Extract the [X, Y] coordinate from the center of the cell holding the provided text.  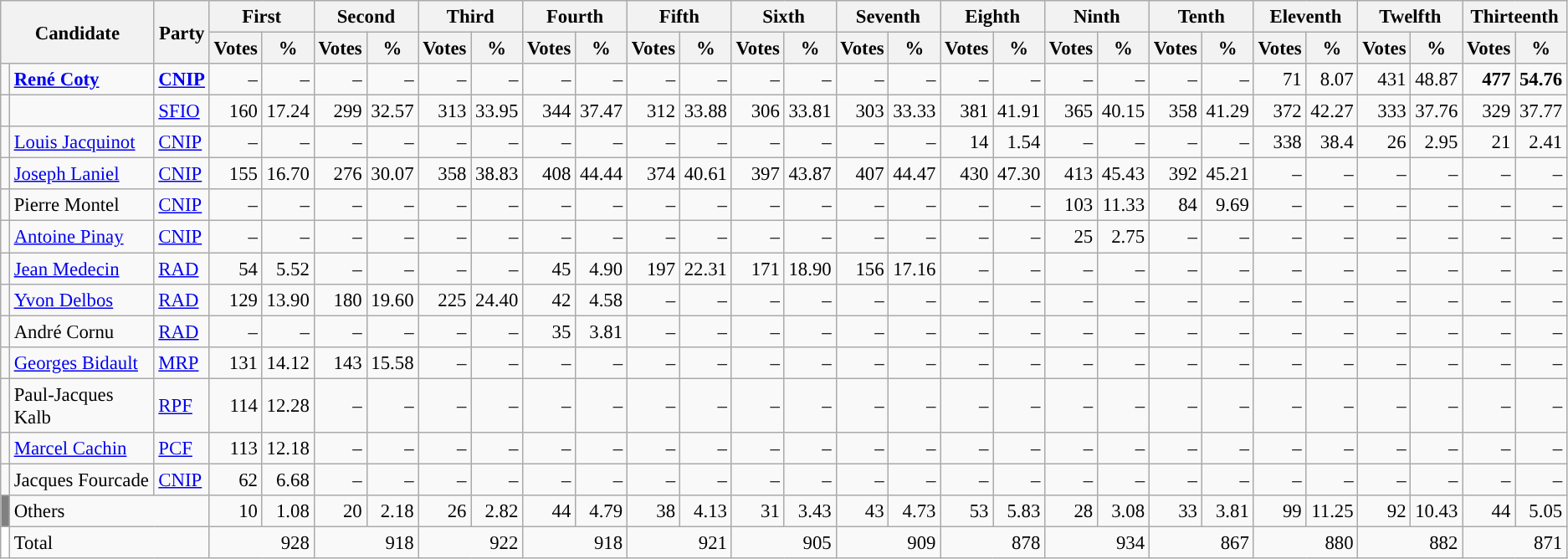
Ninth [1098, 17]
20 [340, 511]
Georges Bidault [82, 362]
3.43 [810, 511]
3.08 [1123, 511]
276 [340, 174]
43.87 [810, 174]
Others [109, 511]
878 [992, 542]
15.58 [392, 362]
344 [549, 111]
48.87 [1437, 79]
René Coty [82, 79]
Marcel Cachin [82, 449]
5.83 [1019, 511]
Fifth [679, 17]
Twelfth [1411, 17]
407 [862, 174]
928 [261, 542]
113 [236, 449]
477 [1489, 79]
329 [1489, 111]
Candidate [77, 32]
338 [1280, 142]
45.21 [1227, 174]
306 [758, 111]
43 [862, 511]
41.29 [1227, 111]
38.4 [1332, 142]
47.30 [1019, 174]
13.90 [288, 300]
408 [549, 174]
430 [967, 174]
45.43 [1123, 174]
Jacques Fourcade [82, 480]
22.31 [705, 269]
4.90 [602, 269]
Antoine Pinay [82, 237]
867 [1202, 542]
180 [340, 300]
Sixth [783, 17]
Fourth [576, 17]
365 [1071, 111]
44.44 [602, 174]
103 [1071, 205]
10.43 [1437, 511]
8.07 [1332, 79]
4.73 [915, 511]
33.81 [810, 111]
921 [679, 542]
19.60 [392, 300]
38 [653, 511]
Eighth [992, 17]
4.79 [602, 511]
Seventh [889, 17]
905 [783, 542]
Thirteenth [1514, 17]
71 [1280, 79]
Yvon Delbos [82, 300]
871 [1514, 542]
413 [1071, 174]
16.70 [288, 174]
44.47 [915, 174]
Eleventh [1305, 17]
Tenth [1202, 17]
2.18 [392, 511]
5.05 [1541, 511]
SFIO [182, 111]
Second [366, 17]
225 [445, 300]
143 [340, 362]
37.76 [1437, 111]
53 [967, 511]
934 [1098, 542]
155 [236, 174]
14 [967, 142]
17.24 [288, 111]
32.57 [392, 111]
17.16 [915, 269]
372 [1280, 111]
30.07 [392, 174]
431 [1384, 79]
21 [1489, 142]
4.13 [705, 511]
33.33 [915, 111]
14.12 [288, 362]
5.52 [288, 269]
156 [862, 269]
38.83 [497, 174]
40.15 [1123, 111]
160 [236, 111]
909 [889, 542]
André Cornu [82, 331]
2.95 [1437, 142]
41.91 [1019, 111]
42.27 [1332, 111]
2.75 [1123, 237]
Third [470, 17]
197 [653, 269]
397 [758, 174]
381 [967, 111]
35 [549, 331]
114 [236, 405]
Party [182, 32]
171 [758, 269]
Paul-Jacques Kalb [82, 405]
MRP [182, 362]
4.58 [602, 300]
333 [1384, 111]
99 [1280, 511]
62 [236, 480]
9.69 [1227, 205]
Pierre Montel [82, 205]
10 [236, 511]
312 [653, 111]
882 [1411, 542]
303 [862, 111]
42 [549, 300]
880 [1305, 542]
2.82 [497, 511]
31 [758, 511]
1.54 [1019, 142]
11.33 [1123, 205]
37.47 [602, 111]
45 [549, 269]
1.08 [288, 511]
54 [236, 269]
129 [236, 300]
Jean Medecin [82, 269]
Total [109, 542]
25 [1071, 237]
24.40 [497, 300]
28 [1071, 511]
12.28 [288, 405]
131 [236, 362]
12.18 [288, 449]
Louis Jacquinot [82, 142]
RPF [182, 405]
313 [445, 111]
33.88 [705, 111]
6.68 [288, 480]
40.61 [705, 174]
374 [653, 174]
18.90 [810, 269]
299 [340, 111]
Joseph Laniel [82, 174]
92 [1384, 511]
PCF [182, 449]
First [261, 17]
37.77 [1541, 111]
11.25 [1332, 511]
54.76 [1541, 79]
922 [470, 542]
33.95 [497, 111]
392 [1175, 174]
33 [1175, 511]
2.41 [1541, 142]
84 [1175, 205]
